Scan for the cell matching the given text and deliver its [X, Y] coordinate at center. 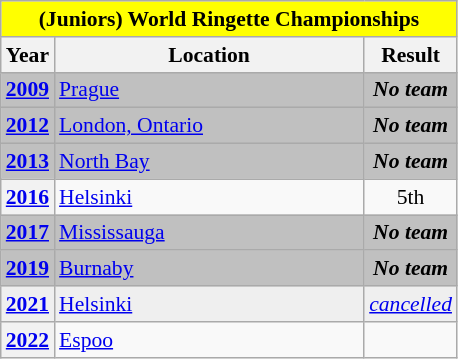
2017 [28, 233]
2009 [28, 90]
Espoo [209, 340]
cancelled [410, 304]
Mississauga [209, 233]
Result [410, 55]
Burnaby [209, 269]
2022 [28, 340]
Year [28, 55]
2019 [28, 269]
5th [410, 197]
2012 [28, 126]
2016 [28, 197]
London, Ontario [209, 126]
2013 [28, 162]
Prague [209, 90]
2021 [28, 304]
(Juniors) World Ringette Championships [229, 19]
Location [209, 55]
North Bay [209, 162]
